Return [x, y] of the center of cell containing provided text 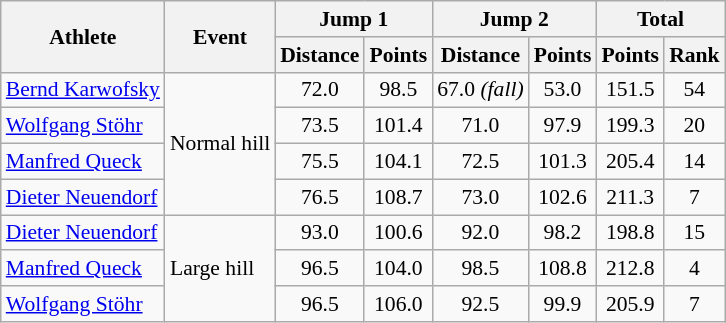
205.4 [630, 162]
53.0 [563, 90]
15 [694, 233]
212.8 [630, 269]
101.4 [398, 126]
Normal hill [220, 143]
92.0 [480, 233]
106.0 [398, 304]
108.7 [398, 197]
205.9 [630, 304]
72.5 [480, 162]
Large hill [220, 268]
104.0 [398, 269]
Rank [694, 55]
101.3 [563, 162]
97.9 [563, 126]
100.6 [398, 233]
72.0 [320, 90]
20 [694, 126]
54 [694, 90]
73.0 [480, 197]
98.2 [563, 233]
73.5 [320, 126]
198.8 [630, 233]
76.5 [320, 197]
151.5 [630, 90]
Athlete [83, 36]
67.0 (fall) [480, 90]
93.0 [320, 233]
104.1 [398, 162]
Bernd Karwofsky [83, 90]
99.9 [563, 304]
92.5 [480, 304]
Total [660, 19]
75.5 [320, 162]
199.3 [630, 126]
Jump 2 [514, 19]
102.6 [563, 197]
71.0 [480, 126]
108.8 [563, 269]
14 [694, 162]
Jump 1 [354, 19]
211.3 [630, 197]
4 [694, 269]
Event [220, 36]
